Detect which cell encompasses the target text, then output its (X, Y) center coordinate. 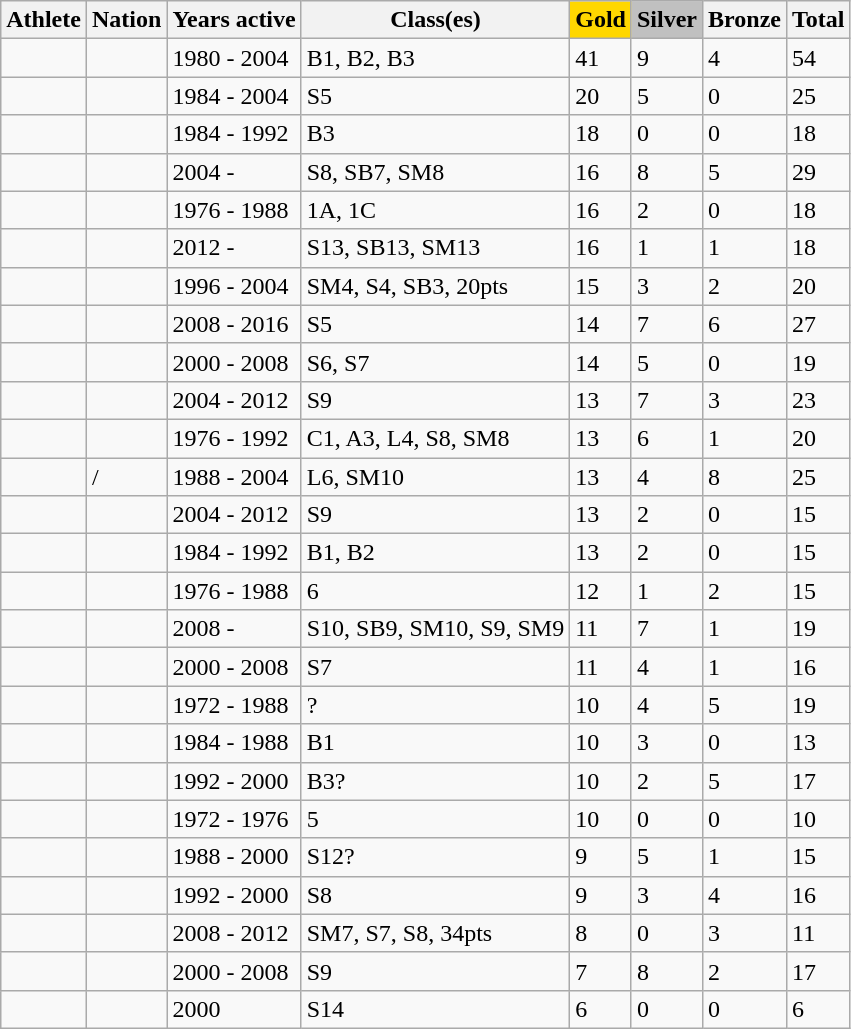
S6, S7 (435, 362)
1988 - 2000 (234, 857)
Bronze (745, 20)
27 (818, 324)
1988 - 2004 (234, 477)
1984 - 2004 (234, 96)
41 (601, 58)
B1 (435, 743)
2008 - (234, 629)
B1, B2, B3 (435, 58)
S8 (435, 895)
1996 - 2004 (234, 286)
2012 - (234, 248)
Athlete (44, 20)
1972 - 1988 (234, 705)
12 (601, 591)
2008 - 2016 (234, 324)
Years active (234, 20)
S14 (435, 1009)
S12? (435, 857)
Silver (666, 20)
2000 (234, 1009)
1976 - 1992 (234, 438)
S8, SB7, SM8 (435, 172)
Total (818, 20)
Gold (601, 20)
23 (818, 400)
B1, B2 (435, 553)
SM7, S7, S8, 34pts (435, 933)
Class(es) (435, 20)
L6, SM10 (435, 477)
Nation (126, 20)
29 (818, 172)
B3 (435, 134)
54 (818, 58)
1972 - 1976 (234, 819)
B3? (435, 781)
1A, 1C (435, 210)
C1, A3, L4, S8, SM8 (435, 438)
S13, SB13, SM13 (435, 248)
S7 (435, 667)
S10, SB9, SM10, S9, SM9 (435, 629)
1984 - 1988 (234, 743)
? (435, 705)
1980 - 2004 (234, 58)
/ (126, 477)
2008 - 2012 (234, 933)
2004 - (234, 172)
SM4, S4, SB3, 20pts (435, 286)
